Capture the cell that displays the provided text and extract its [X, Y] central coordinate. 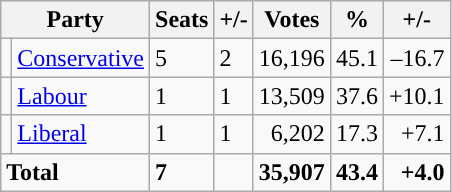
Party [76, 20]
Total [76, 172]
17.3 [356, 134]
Labour [81, 96]
Seats [182, 20]
Liberal [81, 134]
5 [182, 58]
2 [234, 58]
% [356, 20]
Conservative [81, 58]
+10.1 [416, 96]
35,907 [292, 172]
–16.7 [416, 58]
37.6 [356, 96]
Votes [292, 20]
13,509 [292, 96]
16,196 [292, 58]
6,202 [292, 134]
45.1 [356, 58]
43.4 [356, 172]
7 [182, 172]
+7.1 [416, 134]
+4.0 [416, 172]
